Pinpoint the cell where the given text exists, returning its [X, Y] midpoint coordinate. 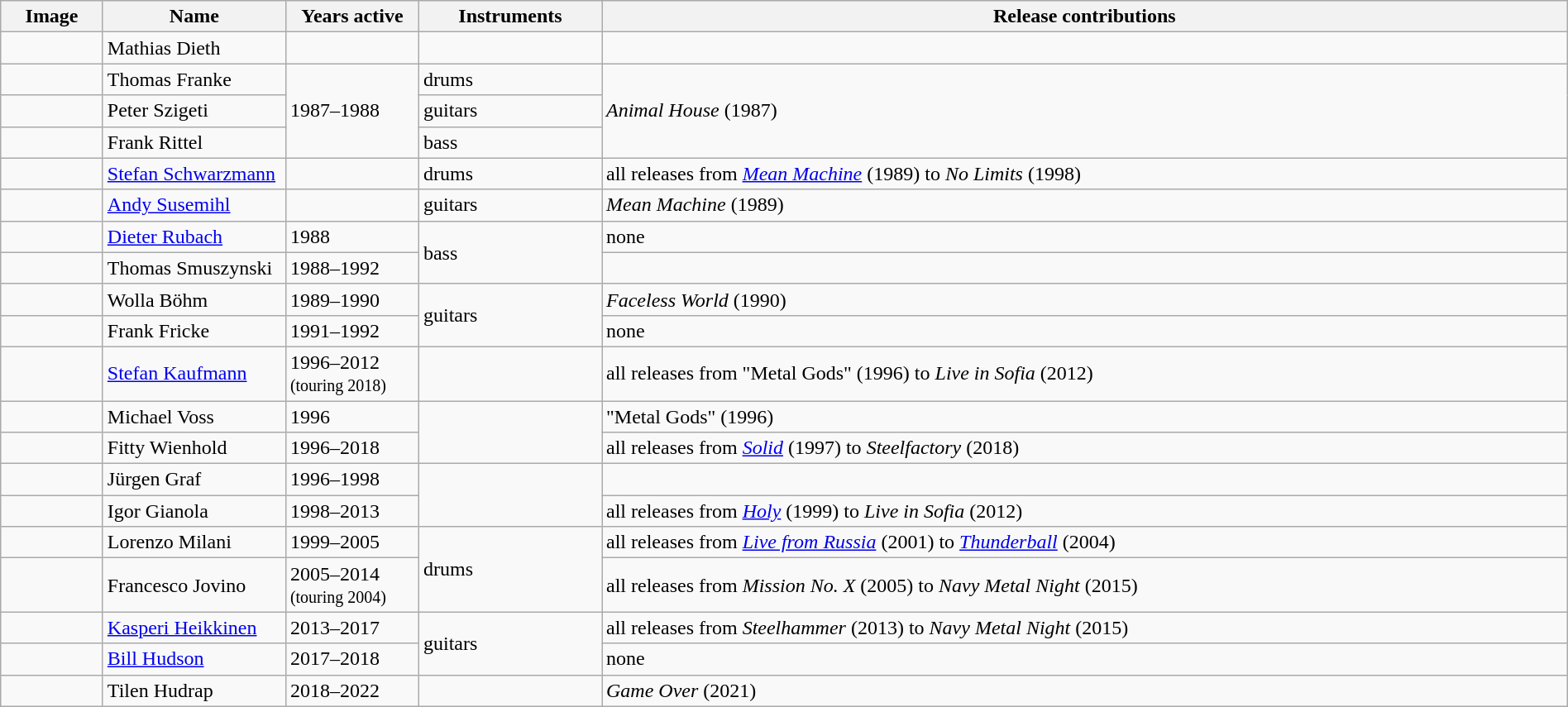
1999–2005 [352, 542]
1996–1998 [352, 480]
1988–1992 [352, 268]
Andy Susemihl [194, 205]
Tilen Hudrap [194, 690]
1998–2013 [352, 511]
1996–2018 [352, 448]
Frank Fricke [194, 331]
all releases from Mission No. X (2005) to Navy Metal Night (2015) [1085, 585]
1988 [352, 236]
Fitty Wienhold [194, 448]
2017–2018 [352, 659]
Peter Szigeti [194, 111]
Lorenzo Milani [194, 542]
Image [52, 17]
Francesco Jovino [194, 585]
Michael Voss [194, 416]
Game Over (2021) [1085, 690]
Stefan Kaufmann [194, 374]
Bill Hudson [194, 659]
Kasperi Heikkinen [194, 628]
2018–2022 [352, 690]
Release contributions [1085, 17]
Thomas Franke [194, 79]
Animal House (1987) [1085, 111]
Years active [352, 17]
Wolla Böhm [194, 299]
Thomas Smuszynski [194, 268]
all releases from Solid (1997) to Steelfactory (2018) [1085, 448]
Jürgen Graf [194, 480]
"Metal Gods" (1996) [1085, 416]
Mathias Dieth [194, 48]
Mean Machine (1989) [1085, 205]
Stefan Schwarzmann [194, 174]
all releases from Live from Russia (2001) to Thunderball (2004) [1085, 542]
all releases from Holy (1999) to Live in Sofia (2012) [1085, 511]
Instruments [509, 17]
all releases from Steelhammer (2013) to Navy Metal Night (2015) [1085, 628]
1996–2012(touring 2018) [352, 374]
Igor Gianola [194, 511]
Frank Rittel [194, 142]
Faceless World (1990) [1085, 299]
1991–1992 [352, 331]
1987–1988 [352, 111]
1989–1990 [352, 299]
2005–2014(touring 2004) [352, 585]
all releases from "Metal Gods" (1996) to Live in Sofia (2012) [1085, 374]
2013–2017 [352, 628]
Dieter Rubach [194, 236]
1996 [352, 416]
all releases from Mean Machine (1989) to No Limits (1998) [1085, 174]
Name [194, 17]
